Return the [x, y] coordinate for the center point of the cell that contains the specified text.  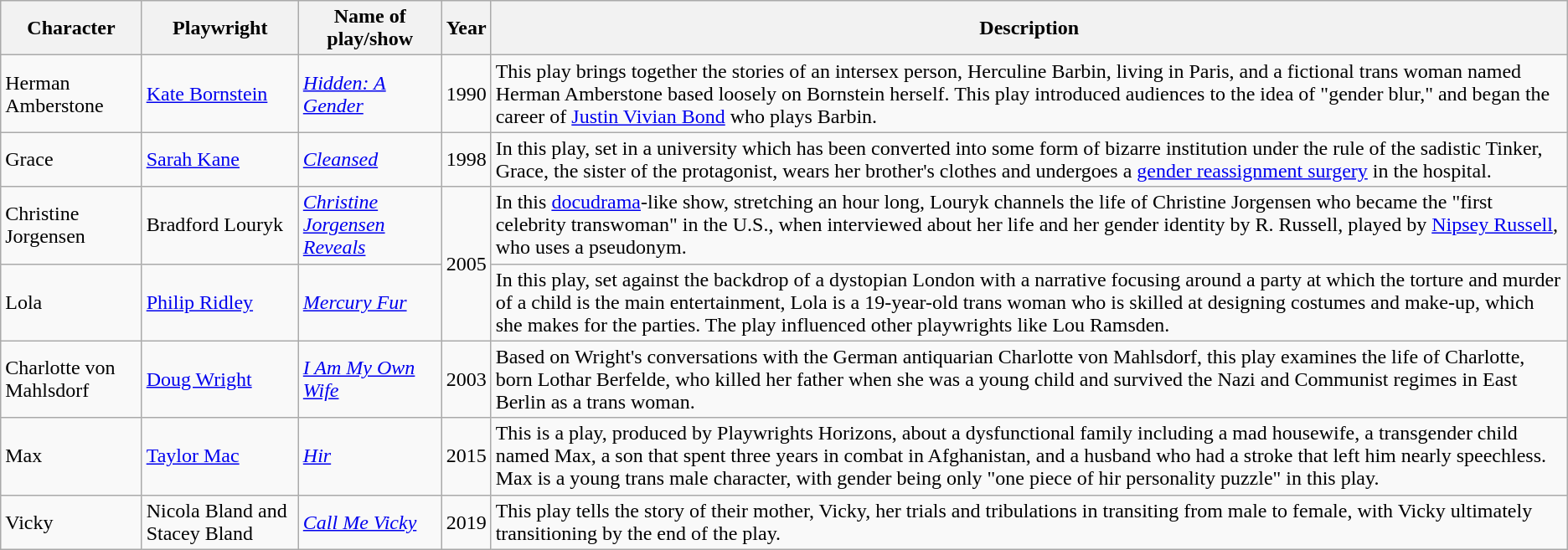
Cleansed [370, 159]
Name of play/show [370, 28]
1990 [466, 94]
I Am My Own Wife [370, 379]
Lola [71, 302]
2019 [466, 522]
Hidden: A Gender [370, 94]
Character [71, 28]
Hir [370, 456]
Christine Jorgensen Reveals [370, 225]
Call Me Vicky [370, 522]
Philip Ridley [219, 302]
2005 [466, 264]
Max [71, 456]
Kate Bornstein [219, 94]
Taylor Mac [219, 456]
Mercury Fur [370, 302]
2015 [466, 456]
Vicky [71, 522]
Charlotte von Mahlsdorf [71, 379]
2003 [466, 379]
Bradford Louryk [219, 225]
1998 [466, 159]
Playwright [219, 28]
Grace [71, 159]
Year [466, 28]
Description [1029, 28]
Herman Amberstone [71, 94]
Doug Wright [219, 379]
Nicola Bland and Stacey Bland [219, 522]
Christine Jorgensen [71, 225]
Sarah Kane [219, 159]
